Detect which cell encompasses the target text, then output its (x, y) center coordinate. 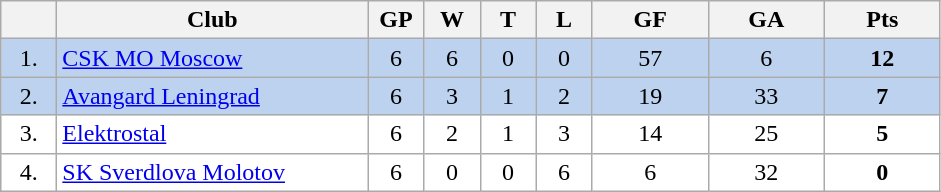
Pts (882, 20)
T (508, 20)
GF (650, 20)
Club (212, 20)
L (564, 20)
25 (766, 134)
W (452, 20)
Elektrostal (212, 134)
SK Sverdlova Molotov (212, 172)
GP (396, 20)
CSK MO Moscow (212, 58)
19 (650, 96)
1. (29, 58)
Avangard Leningrad (212, 96)
2. (29, 96)
14 (650, 134)
32 (766, 172)
57 (650, 58)
33 (766, 96)
12 (882, 58)
GA (766, 20)
3. (29, 134)
4. (29, 172)
5 (882, 134)
7 (882, 96)
